Output the (x, y) coordinate of the center of the cell containing the given text.  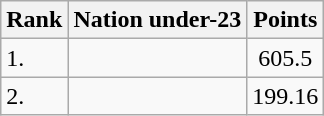
Points (286, 20)
605.5 (286, 58)
Nation under-23 (158, 20)
2. (34, 96)
1. (34, 58)
Rank (34, 20)
199.16 (286, 96)
